Identify which cell holds the provided text, then report its (X, Y) central coordinate. 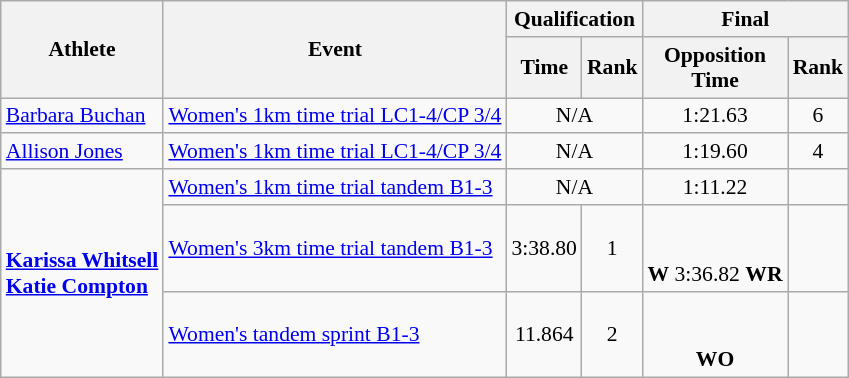
1:21.63 (714, 116)
Women's 3km time trial tandem B1-3 (334, 248)
2 (612, 334)
Allison Jones (82, 152)
Athlete (82, 50)
Time (544, 68)
W 3:36.82 WR (714, 248)
Final (745, 19)
Women's tandem sprint B1-3 (334, 334)
WO (714, 334)
Women's 1km time trial tandem B1-3 (334, 187)
Event (334, 50)
11.864 (544, 334)
1 (612, 248)
Karissa Whitsell Katie Compton (82, 274)
Barbara Buchan (82, 116)
6 (818, 116)
1:19.60 (714, 152)
4 (818, 152)
Qualification (574, 19)
OppositionTime (714, 68)
3:38.80 (544, 248)
1:11.22 (714, 187)
